Capture the cell that displays the provided text and extract its [X, Y] central coordinate. 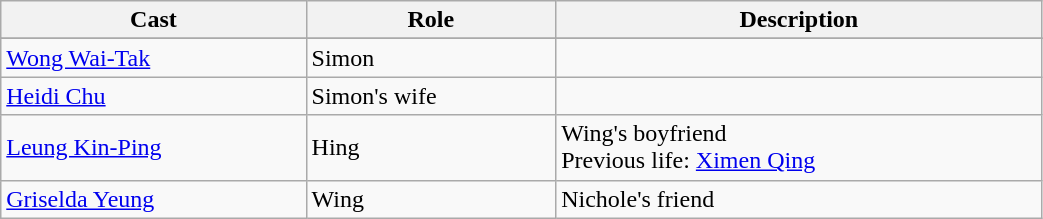
Nichole's friend [799, 199]
Leung Kin-Ping [154, 148]
Wing [431, 199]
Cast [154, 20]
Hing [431, 148]
Griselda Yeung [154, 199]
Heidi Chu [154, 96]
Role [431, 20]
Simon's wife [431, 96]
Simon [431, 58]
Wong Wai-Tak [154, 58]
Wing's boyfriendPrevious life: Ximen Qing [799, 148]
Description [799, 20]
